Provide the (X, Y) coordinate of the cell's center where the given text is located.  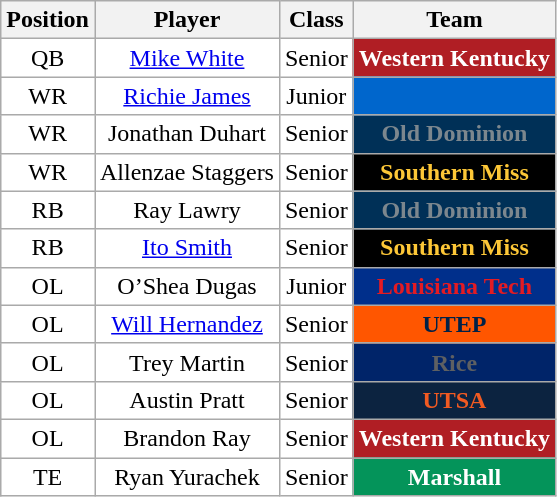
Louisiana Tech (454, 286)
QB (48, 58)
Allenzae Staggers (186, 172)
TE (48, 477)
Class (316, 20)
Marshall (454, 477)
Ryan Yurachek (186, 477)
Will Hernandez (186, 324)
UTEP (454, 324)
Player (186, 20)
Trey Martin (186, 362)
O’Shea Dugas (186, 286)
Team (454, 20)
Austin Pratt (186, 400)
Position (48, 20)
Ray Lawry (186, 210)
Richie James (186, 96)
UTSA (454, 400)
Mike White (186, 58)
Jonathan Duhart (186, 134)
Ito Smith (186, 248)
Brandon Ray (186, 438)
Rice (454, 362)
